Scan for the cell matching the given text and deliver its (X, Y) coordinate at center. 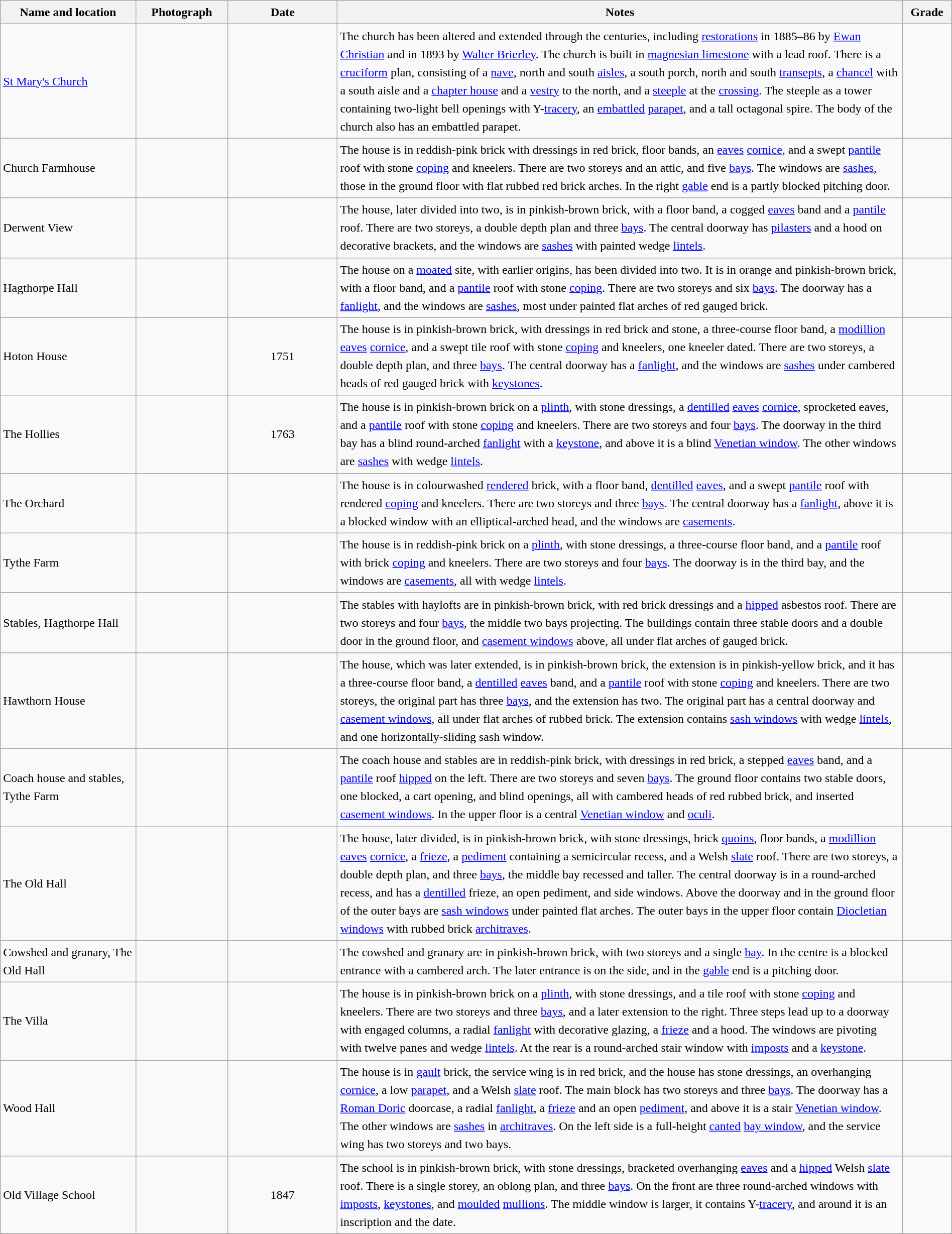
The Old Hall (68, 884)
Hawthorn House (68, 700)
Old Village School (68, 1195)
Photograph (182, 12)
Wood Hall (68, 1108)
The Villa (68, 1022)
The Orchard (68, 503)
St Mary's Church (68, 81)
1751 (283, 357)
The Hollies (68, 434)
Derwent View (68, 228)
Tythe Farm (68, 563)
Stables, Hagthorpe Hall (68, 623)
Coach house and stables,Tythe Farm (68, 788)
1847 (283, 1195)
Grade (927, 12)
Notes (620, 12)
Cowshed and granary, The Old Hall (68, 961)
1763 (283, 434)
Date (283, 12)
Hoton House (68, 357)
Hagthorpe Hall (68, 287)
Name and location (68, 12)
Church Farmhouse (68, 168)
